Pinpoint the cell where the given text exists, returning its (x, y) midpoint coordinate. 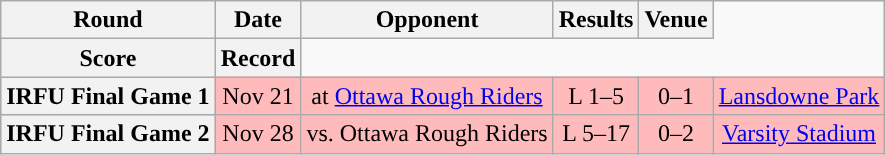
Nov 21 (258, 96)
Venue (676, 20)
Varsity Stadium (799, 134)
Nov 28 (258, 134)
IRFU Final Game 1 (108, 96)
vs. Ottawa Rough Riders (427, 134)
L 5–17 (596, 134)
0–2 (676, 134)
IRFU Final Game 2 (108, 134)
Date (258, 20)
Lansdowne Park (799, 96)
at Ottawa Rough Riders (427, 96)
Round (108, 20)
L 1–5 (596, 96)
Score (108, 58)
Results (596, 20)
0–1 (676, 96)
Record (258, 58)
Opponent (427, 20)
